Find where the given text appears and provide that cell's center as [X, Y] coordinate. 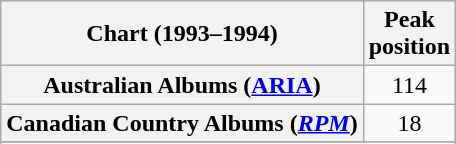
114 [409, 85]
Chart (1993–1994) [182, 34]
Peakposition [409, 34]
18 [409, 123]
Australian Albums (ARIA) [182, 85]
Canadian Country Albums (RPM) [182, 123]
